Extract the (X, Y) coordinate from the center of the cell holding the provided text.  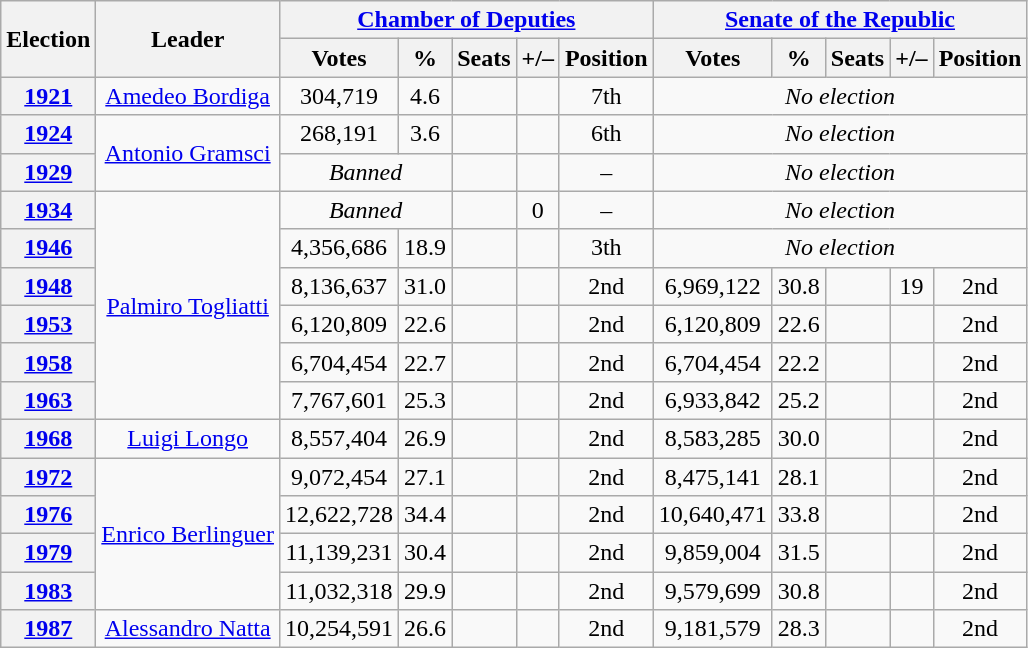
1924 (48, 134)
1968 (48, 438)
27.1 (426, 477)
1976 (48, 515)
7,767,601 (338, 400)
1972 (48, 477)
31.5 (798, 553)
9,181,579 (712, 629)
1979 (48, 553)
4,356,686 (338, 248)
28.3 (798, 629)
22.7 (426, 362)
8,557,404 (338, 438)
1948 (48, 286)
9,579,699 (712, 591)
8,475,141 (712, 477)
Enrico Berlinguer (188, 534)
31.0 (426, 286)
30.4 (426, 553)
1983 (48, 591)
25.3 (426, 400)
6th (606, 134)
28.1 (798, 477)
9,859,004 (712, 553)
Luigi Longo (188, 438)
8,583,285 (712, 438)
Alessandro Natta (188, 629)
9,072,454 (338, 477)
268,191 (338, 134)
11,032,318 (338, 591)
22.2 (798, 362)
3th (606, 248)
Leader (188, 39)
11,139,231 (338, 553)
12,622,728 (338, 515)
1958 (48, 362)
4.6 (426, 96)
26.9 (426, 438)
19 (912, 286)
30.0 (798, 438)
3.6 (426, 134)
Palmiro Togliatti (188, 305)
33.8 (798, 515)
1987 (48, 629)
1946 (48, 248)
10,640,471 (712, 515)
25.2 (798, 400)
6,933,842 (712, 400)
1934 (48, 210)
1921 (48, 96)
34.4 (426, 515)
304,719 (338, 96)
Antonio Gramsci (188, 153)
1963 (48, 400)
1929 (48, 172)
Amedeo Bordiga (188, 96)
10,254,591 (338, 629)
18.9 (426, 248)
Chamber of Deputies (466, 20)
6,969,122 (712, 286)
Senate of the Republic (840, 20)
0 (538, 210)
29.9 (426, 591)
8,136,637 (338, 286)
26.6 (426, 629)
1953 (48, 324)
Election (48, 39)
7th (606, 96)
